Extract the [x, y] coordinate from the center of the cell holding the provided text.  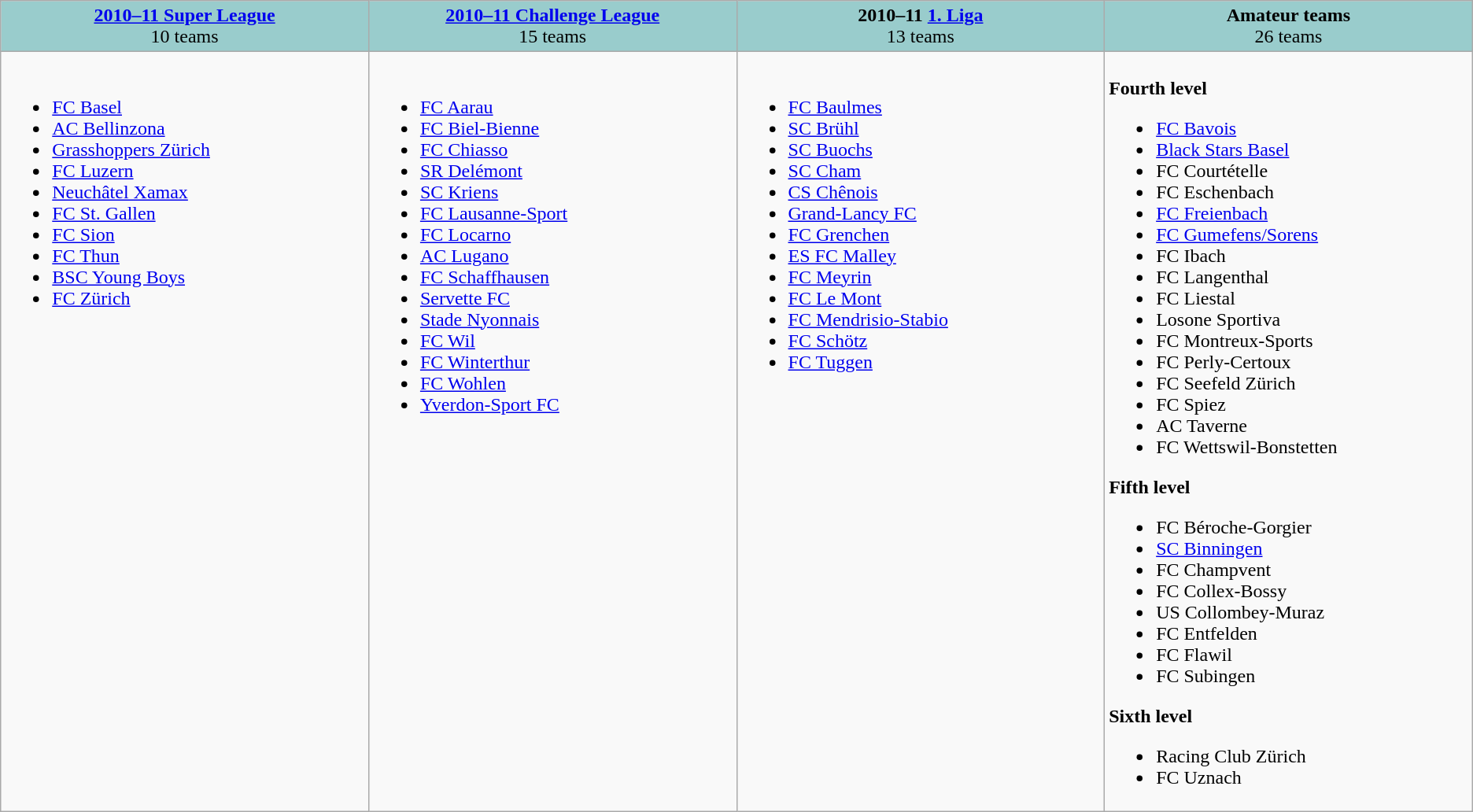
FC BaulmesSC BrühlSC BuochsSC ChamCS ChênoisGrand-Lancy FCFC GrenchenES FC MalleyFC MeyrinFC Le MontFC Mendrisio-StabioFC SchötzFC Tuggen [921, 431]
2010–11 Challenge League15 teams [552, 27]
FC BaselAC BellinzonaGrasshoppers ZürichFC LuzernNeuchâtel XamaxFC St. GallenFC SionFC ThunBSC Young BoysFC Zürich [185, 431]
Amateur teams26 teams [1289, 27]
2010–11 Super League10 teams [185, 27]
2010–11 1. Liga13 teams [921, 27]
